From the cell containing the given text, extract its center point as (X, Y) coordinate. 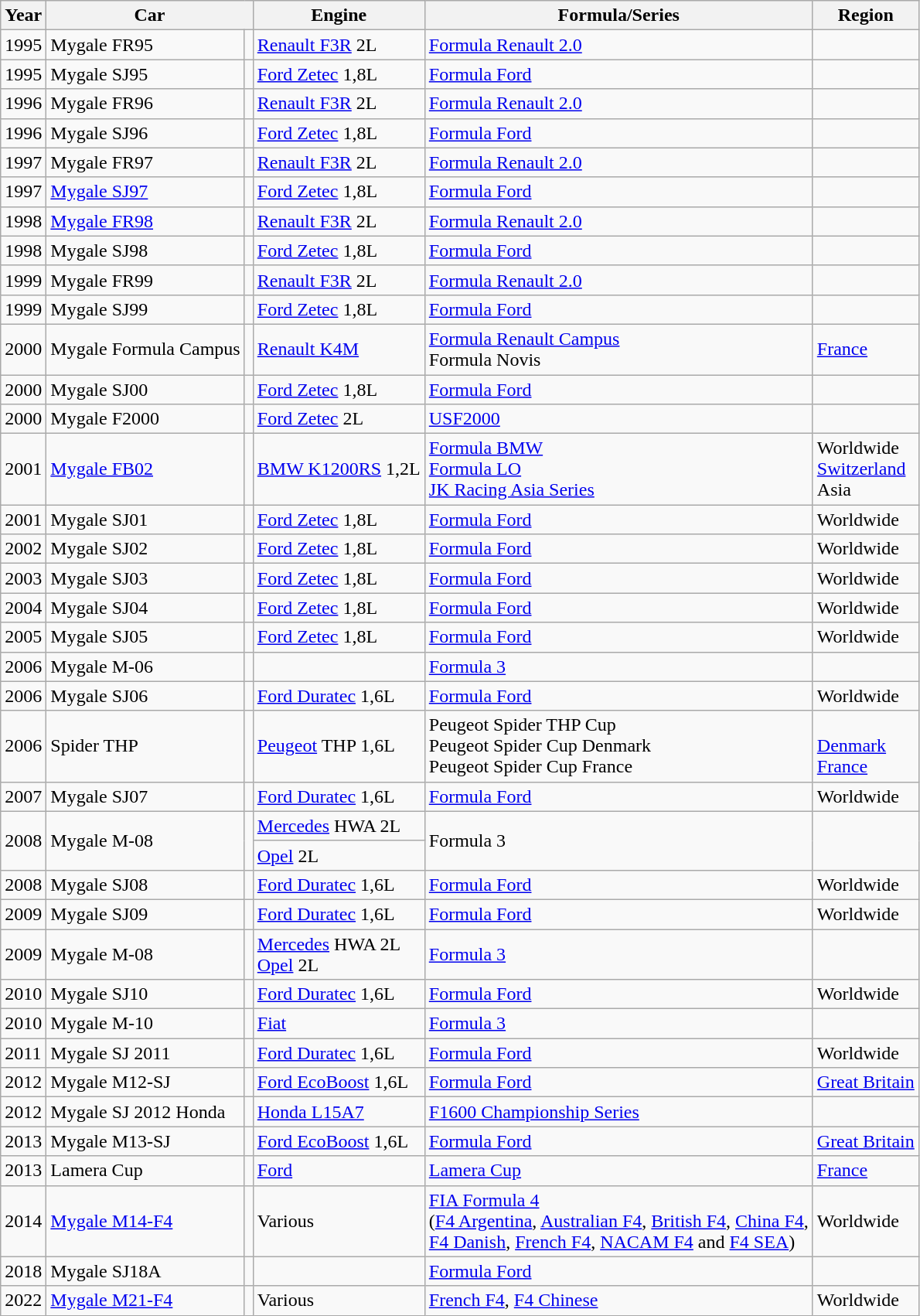
Mygale FR98 (145, 221)
Formula Renault Campus Formula Novis (618, 349)
Honda L15A7 (339, 1112)
Mygale SJ99 (145, 309)
2018 (23, 1271)
BMW K1200RS 1,2L (339, 469)
Mygale SJ01 (145, 520)
Mygale M13-SJ (145, 1141)
Denmark France (866, 746)
Mygale FR97 (145, 162)
Peugeot THP 1,6L (339, 746)
Opel 2L (339, 855)
Mygale SJ05 (145, 637)
Mygale SJ06 (145, 696)
Mygale SJ02 (145, 549)
Mygale SJ 2012 Honda (145, 1112)
Worldwide Switzerland Asia (866, 469)
2002 (23, 549)
2003 (23, 578)
Mygale M14-F4 (145, 1221)
Peugeot Spider THP Cup Peugeot Spider Cup Denmark Peugeot Spider Cup France (618, 746)
Mygale SJ97 (145, 192)
Fiat (339, 1024)
Ford (339, 1171)
Mygale SJ04 (145, 608)
Mygale F2000 (145, 419)
2004 (23, 608)
Mygale M21-F4 (145, 1301)
Mygale SJ08 (145, 885)
Formula/Series (618, 15)
Mygale SJ 2011 (145, 1053)
Mygale M12-SJ (145, 1082)
2007 (23, 796)
Mygale SJ96 (145, 133)
FIA Formula 4 (F4 Argentina, Australian F4, British F4, China F4,F4 Danish, French F4, NACAM F4 and F4 SEA) (618, 1221)
Mygale SJ18A (145, 1271)
Mygale SJ98 (145, 251)
Renault K4M (339, 349)
Mygale SJ07 (145, 796)
Mygale Formula Campus (145, 349)
Mygale SJ03 (145, 578)
French F4, F4 Chinese (618, 1301)
Mygale FR99 (145, 280)
Car (150, 15)
2005 (23, 637)
Mercedes HWA 2L Opel 2L (339, 954)
Mygale M-06 (145, 667)
Formula BMW Formula LO JK Racing Asia Series (618, 469)
Mygale M-10 (145, 1024)
2014 (23, 1221)
2022 (23, 1301)
Year (23, 15)
USF2000 (618, 419)
Mygale SJ95 (145, 74)
Region (866, 15)
Spider THP (145, 746)
Mygale FR95 (145, 45)
Mercedes HWA 2L (339, 826)
Mygale FR96 (145, 104)
Mygale SJ09 (145, 914)
F1600 Championship Series (618, 1112)
Ford Zetec 2L (339, 419)
2011 (23, 1053)
Engine (339, 15)
Mygale SJ00 (145, 389)
Mygale SJ10 (145, 994)
Mygale FB02 (145, 469)
